Find where the given text appears and provide that cell's center as (X, Y) coordinate. 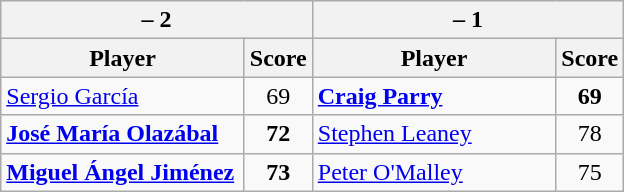
Peter O'Malley (434, 172)
78 (590, 134)
75 (590, 172)
Stephen Leaney (434, 134)
73 (278, 172)
– 2 (157, 20)
Craig Parry (434, 96)
José María Olazábal (123, 134)
72 (278, 134)
– 1 (468, 20)
Miguel Ángel Jiménez (123, 172)
Sergio García (123, 96)
